Scan for the cell matching the given text and deliver its (x, y) coordinate at center. 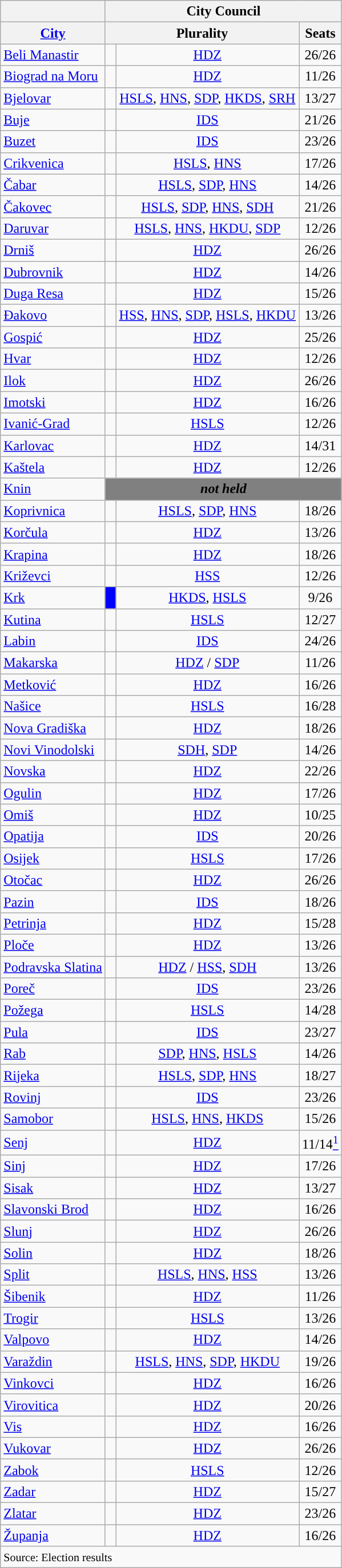
16/28 (321, 706)
not held (223, 489)
Crikvenica (53, 163)
Hvar (53, 359)
Ilok (53, 381)
Ogulin (53, 793)
Ivanić-Grad (53, 424)
18/27 (321, 1076)
Plurality (202, 33)
HSLS, SDP, HNS, SDH (208, 207)
14/31 (321, 446)
Makarska (53, 663)
Labin (53, 641)
Senj (53, 1142)
Šibenik (53, 1296)
Biograd na Moru (53, 76)
Dubrovnik (53, 272)
Požega (53, 1011)
15/28 (321, 923)
HSLS, HNS, HSS (208, 1275)
HKDS, HSLS (208, 597)
Solin (53, 1253)
Križevci (53, 576)
Karlovac (53, 446)
Rab (53, 1054)
Drniš (53, 250)
HSLS, HNS (208, 163)
Kaštela (53, 467)
Vukovar (53, 1448)
Zabok (53, 1470)
SDP, HNS, HSLS (208, 1054)
Poreč (53, 989)
Otočac (53, 880)
Novi Vinodolski (53, 750)
Bjelovar (53, 98)
Buje (53, 120)
Trogir (53, 1318)
Sinj (53, 1166)
23/27 (321, 1032)
HSLS, HNS, HKDS (208, 1119)
19/26 (321, 1361)
Virovitica (53, 1405)
Beli Manastir (53, 55)
Đakovo (53, 316)
HSLS, HNS, HKDU, SDP (208, 228)
14/28 (321, 1011)
Krk (53, 597)
9/26 (321, 597)
11/141 (321, 1142)
15/27 (321, 1492)
Opatija (53, 836)
HSLS, HNS, SDP, HKDS, SRH (208, 98)
HDZ / HSS, SDH (208, 967)
HSS, HNS, SDP, HSLS, HKDU (208, 316)
Novska (53, 771)
Podravska Slatina (53, 967)
Čakovec (53, 207)
12/27 (321, 619)
Zadar (53, 1492)
Pazin (53, 902)
HSS (208, 576)
Kutina (53, 619)
Valpovo (53, 1340)
Imotski (53, 402)
City (53, 33)
HDZ / SDP (208, 663)
Split (53, 1275)
Sisak (53, 1188)
Rijeka (53, 1076)
Daruvar (53, 228)
Nova Gradiška (53, 728)
Varaždin (53, 1361)
Metković (53, 685)
Korčula (53, 532)
HSLS, HNS, SDP, HKDU (208, 1361)
Duga Resa (53, 294)
Županja (53, 1535)
Omiš (53, 815)
Knin (53, 489)
SDH, SDP (208, 750)
Osijek (53, 858)
City Council (223, 11)
Source: Election results (171, 1557)
Slunj (53, 1231)
24/26 (321, 641)
Koprivnica (53, 511)
25/26 (321, 337)
Slavonski Brod (53, 1210)
Pula (53, 1032)
Gospić (53, 337)
Našice (53, 706)
Zlatar (53, 1514)
Seats (321, 33)
Samobor (53, 1119)
Buzet (53, 142)
Rovinj (53, 1097)
Petrinja (53, 923)
Vinkovci (53, 1383)
Vis (53, 1426)
Čabar (53, 185)
10/25 (321, 815)
Krapina (53, 554)
Ploče (53, 945)
22/26 (321, 771)
